Return [x, y] of the center of cell containing provided text 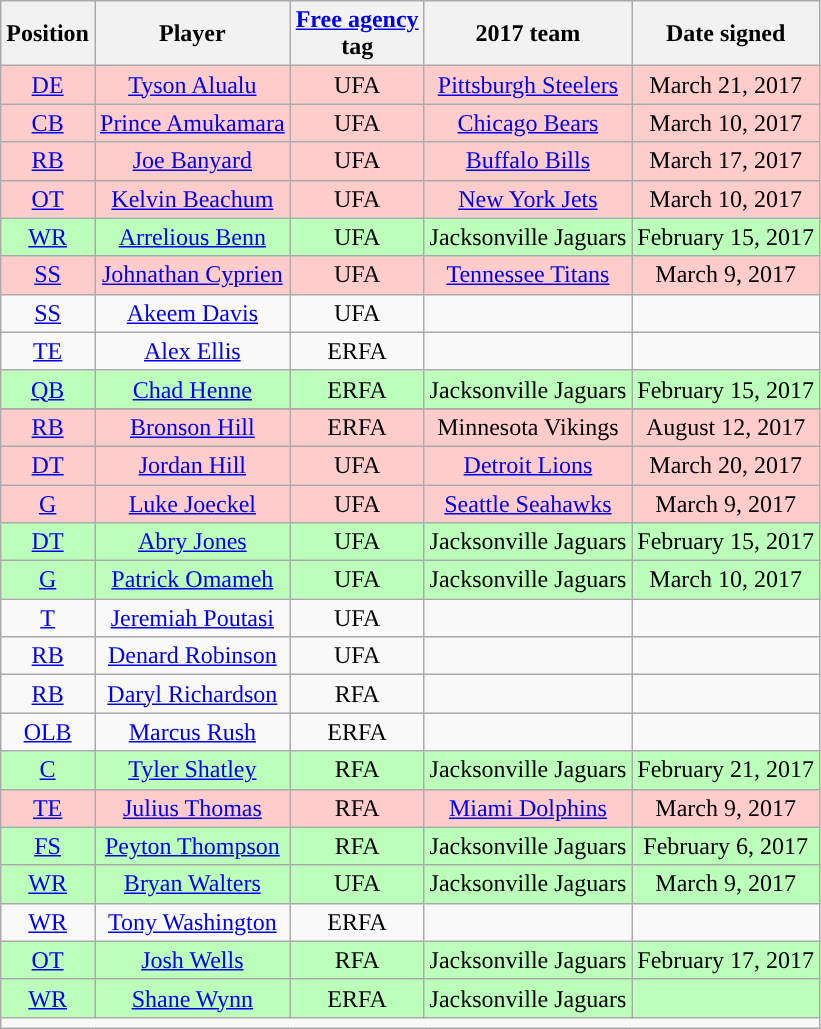
Jeremiah Poutasi [192, 618]
OLB [48, 732]
Free agencytag [357, 34]
Pittsburgh Steelers [528, 85]
March 20, 2017 [726, 465]
2017 team [528, 34]
Bryan Walters [192, 884]
Minnesota Vikings [528, 427]
Buffalo Bills [528, 161]
Abry Jones [192, 542]
QB [48, 389]
Arrelious Benn [192, 237]
Johnathan Cyprien [192, 275]
August 12, 2017 [726, 427]
Jordan Hill [192, 465]
Peyton Thompson [192, 846]
Patrick Omameh [192, 580]
Seattle Seahawks [528, 503]
Tyler Shatley [192, 770]
FS [48, 846]
Luke Joeckel [192, 503]
Shane Wynn [192, 998]
Bronson Hill [192, 427]
Miami Dolphins [528, 808]
Alex Ellis [192, 351]
Chicago Bears [528, 123]
Player [192, 34]
Tony Washington [192, 922]
Chad Henne [192, 389]
New York Jets [528, 199]
Josh Wells [192, 960]
Position [48, 34]
February 6, 2017 [726, 846]
February 17, 2017 [726, 960]
Date signed [726, 34]
February 21, 2017 [726, 770]
Prince Amukamara [192, 123]
T [48, 618]
DE [48, 85]
Detroit Lions [528, 465]
CB [48, 123]
C [48, 770]
Tennessee Titans [528, 275]
Joe Banyard [192, 161]
Daryl Richardson [192, 694]
Denard Robinson [192, 656]
March 17, 2017 [726, 161]
Julius Thomas [192, 808]
Akeem Davis [192, 313]
Marcus Rush [192, 732]
March 21, 2017 [726, 85]
Kelvin Beachum [192, 199]
Tyson Alualu [192, 85]
